Pinpoint the cell where the given text exists, returning its [x, y] midpoint coordinate. 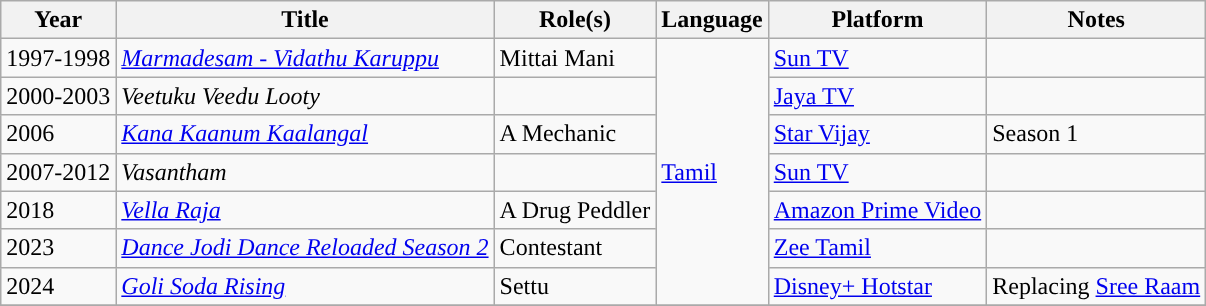
Season 1 [1096, 134]
Tamil [712, 172]
Star Vijay [877, 134]
Disney+ Hotstar [877, 286]
2024 [58, 286]
2006 [58, 134]
Role(s) [575, 20]
Year [58, 20]
Veetuku Veedu Looty [305, 96]
Mittai Mani [575, 58]
Vasantham [305, 172]
Title [305, 20]
Platform [877, 20]
2000-2003 [58, 96]
Amazon Prime Video [877, 210]
Jaya TV [877, 96]
Settu [575, 286]
Goli Soda Rising [305, 286]
1997-1998 [58, 58]
Dance Jodi Dance Reloaded Season 2 [305, 248]
A Mechanic [575, 134]
2018 [58, 210]
Vella Raja [305, 210]
A Drug Peddler [575, 210]
2023 [58, 248]
Language [712, 20]
2007-2012 [58, 172]
Kana Kaanum Kaalangal [305, 134]
Contestant [575, 248]
Marmadesam - Vidathu Karuppu [305, 58]
Notes [1096, 20]
Replacing Sree Raam [1096, 286]
Zee Tamil [877, 248]
